Search for the cell housing the specified text and yield its (X, Y) center coordinate. 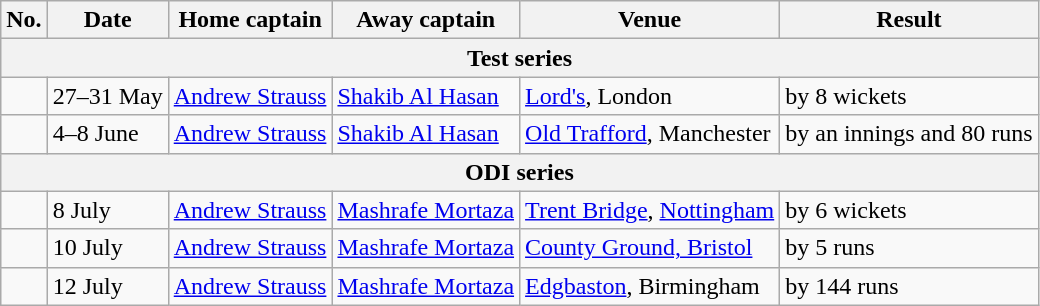
Home captain (250, 20)
by an innings and 80 runs (909, 134)
Away captain (426, 20)
Old Trafford, Manchester (650, 134)
Test series (520, 58)
Date (108, 20)
by 6 wickets (909, 210)
Trent Bridge, Nottingham (650, 210)
by 144 runs (909, 286)
by 8 wickets (909, 96)
4–8 June (108, 134)
10 July (108, 248)
No. (24, 20)
27–31 May (108, 96)
Edgbaston, Birmingham (650, 286)
12 July (108, 286)
Venue (650, 20)
Result (909, 20)
8 July (108, 210)
ODI series (520, 172)
County Ground, Bristol (650, 248)
Lord's, London (650, 96)
by 5 runs (909, 248)
